Return (x, y) of the center of cell containing provided text 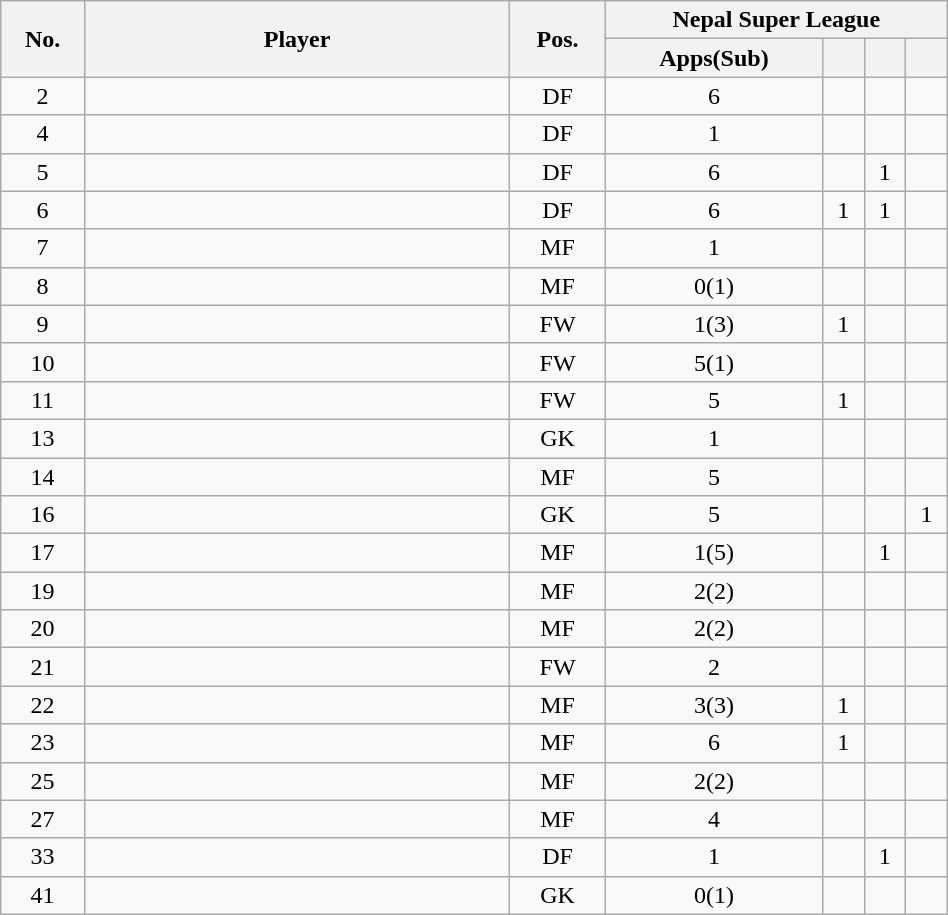
27 (43, 819)
17 (43, 553)
33 (43, 857)
14 (43, 477)
Nepal Super League (776, 20)
1(5) (714, 553)
19 (43, 591)
13 (43, 438)
11 (43, 400)
No. (43, 39)
16 (43, 515)
Player (296, 39)
7 (43, 248)
10 (43, 362)
Apps(Sub) (714, 58)
Pos. (558, 39)
3(3) (714, 705)
25 (43, 781)
21 (43, 667)
8 (43, 286)
1(3) (714, 324)
23 (43, 743)
41 (43, 895)
22 (43, 705)
5(1) (714, 362)
9 (43, 324)
20 (43, 629)
